Detect which cell encompasses the target text, then output its [X, Y] center coordinate. 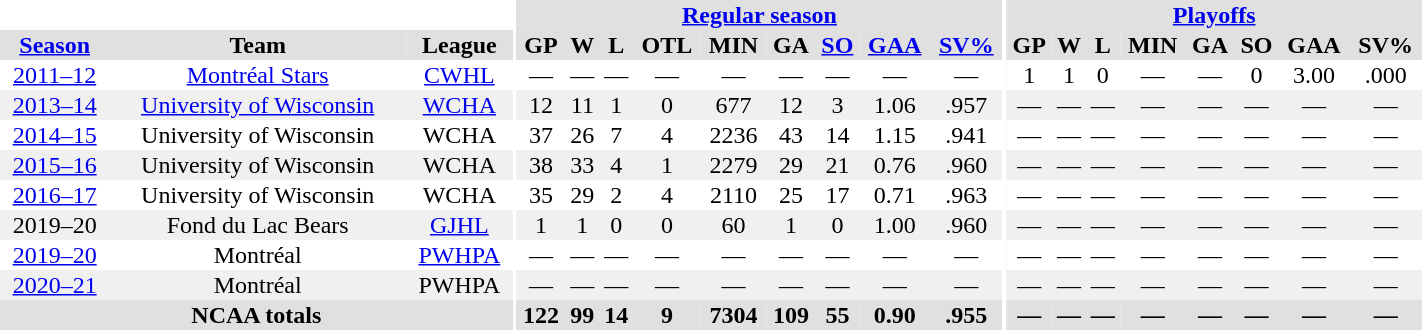
122 [540, 315]
NCAA totals [256, 315]
35 [540, 195]
2279 [734, 165]
55 [837, 315]
9 [666, 315]
2020–21 [54, 285]
26 [582, 135]
OTL [666, 45]
677 [734, 105]
43 [790, 135]
1.15 [894, 135]
2015–16 [54, 165]
0.71 [894, 195]
.955 [966, 315]
2016–17 [54, 195]
1.00 [894, 225]
38 [540, 165]
109 [790, 315]
CWHL [460, 75]
.963 [966, 195]
7 [616, 135]
17 [837, 195]
2013–14 [54, 105]
.957 [966, 105]
33 [582, 165]
Montréal Stars [258, 75]
3 [837, 105]
Fond du Lac Bears [258, 225]
Regular season [759, 15]
1.06 [894, 105]
League [460, 45]
37 [540, 135]
2110 [734, 195]
.941 [966, 135]
11 [582, 105]
.000 [1386, 75]
Playoffs [1214, 15]
99 [582, 315]
Season [54, 45]
0.76 [894, 165]
GJHL [460, 225]
0.90 [894, 315]
7304 [734, 315]
2 [616, 195]
2014–15 [54, 135]
60 [734, 225]
21 [837, 165]
2236 [734, 135]
3.00 [1314, 75]
Team [258, 45]
2011–12 [54, 75]
25 [790, 195]
